Capture the cell that displays the provided text and extract its [X, Y] central coordinate. 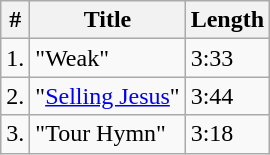
Length [227, 20]
# [16, 20]
"Weak" [108, 58]
3:33 [227, 58]
1. [16, 58]
3. [16, 134]
"Tour Hymn" [108, 134]
Title [108, 20]
3:44 [227, 96]
2. [16, 96]
"Selling Jesus" [108, 96]
3:18 [227, 134]
